Extract the (X, Y) coordinate from the center of the cell holding the provided text.  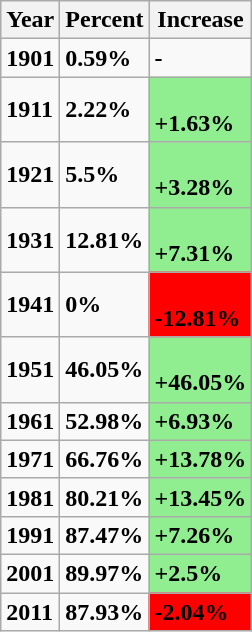
80.21% (104, 497)
1971 (30, 459)
+1.63% (200, 110)
66.76% (104, 459)
- (200, 58)
2011 (30, 611)
12.81% (104, 240)
52.98% (104, 421)
2001 (30, 573)
1901 (30, 58)
1921 (30, 174)
0% (104, 304)
Increase (200, 20)
1911 (30, 110)
1951 (30, 370)
1961 (30, 421)
1981 (30, 497)
1931 (30, 240)
-12.81% (200, 304)
+13.78% (200, 459)
+13.45% (200, 497)
0.59% (104, 58)
87.47% (104, 535)
1941 (30, 304)
89.97% (104, 573)
+46.05% (200, 370)
87.93% (104, 611)
2.22% (104, 110)
Year (30, 20)
1991 (30, 535)
-2.04% (200, 611)
46.05% (104, 370)
Percent (104, 20)
+7.31% (200, 240)
+7.26% (200, 535)
5.5% (104, 174)
+6.93% (200, 421)
+3.28% (200, 174)
+2.5% (200, 573)
